Detect which cell encompasses the target text, then output its [x, y] center coordinate. 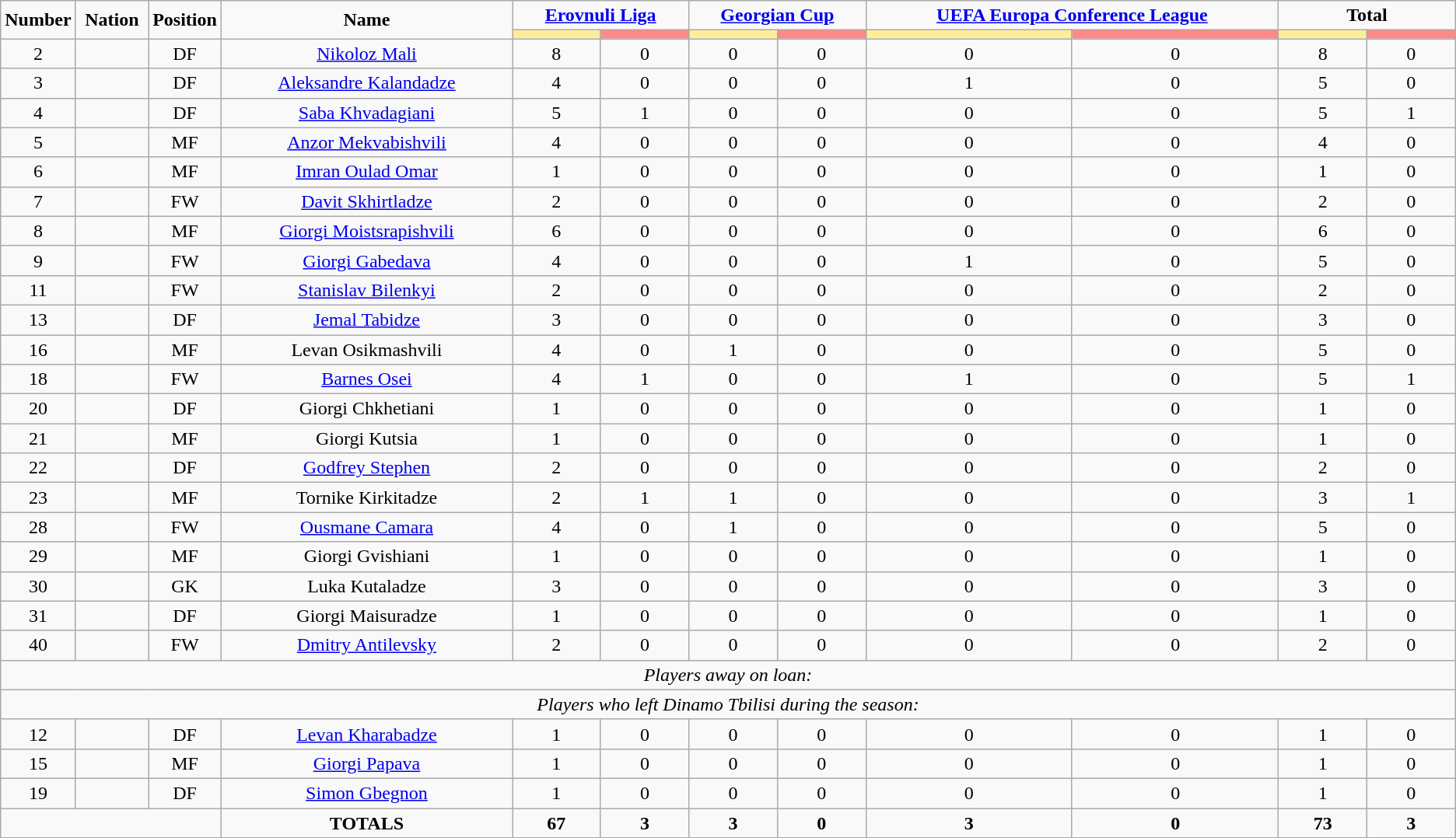
Players who left Dinamo Tbilisi during the season: [728, 704]
Saba Khvadagiani [366, 113]
Giorgi Gabedava [366, 260]
16 [38, 349]
Nikoloz Mali [366, 54]
67 [556, 823]
Imran Oulad Omar [366, 172]
Tornike Kirkitadze [366, 498]
Luka Kutaladze [366, 586]
Stanislav Bilenkyi [366, 290]
Nation [112, 20]
Levan Osikmashvili [366, 349]
Number [38, 20]
73 [1323, 823]
13 [38, 319]
Name [366, 20]
TOTALS [366, 823]
29 [38, 557]
28 [38, 527]
Davit Skhirtladze [366, 201]
Giorgi Chkhetiani [366, 409]
Barnes Osei [366, 379]
Aleksandre Kalandadze [366, 83]
18 [38, 379]
12 [38, 734]
11 [38, 290]
23 [38, 498]
Jemal Tabidze [366, 319]
9 [38, 260]
GK [185, 586]
21 [38, 438]
Godfrey Stephen [366, 468]
Simon Gbegnon [366, 793]
Giorgi Maisuradze [366, 616]
15 [38, 763]
Players away on loan: [728, 675]
Erovnuli Liga [600, 16]
Ousmane Camara [366, 527]
19 [38, 793]
Giorgi Kutsia [366, 438]
22 [38, 468]
31 [38, 616]
Levan Kharabadze [366, 734]
30 [38, 586]
UEFA Europa Conference League [1072, 16]
7 [38, 201]
Anzor Mekvabishvili [366, 142]
Giorgi Papava [366, 763]
Total [1367, 16]
Giorgi Gvishiani [366, 557]
Giorgi Moistsrapishvili [366, 231]
Georgian Cup [778, 16]
Dmitry Antilevsky [366, 645]
20 [38, 409]
Position [185, 20]
40 [38, 645]
